Pinpoint the cell where the given text exists, returning its (x, y) midpoint coordinate. 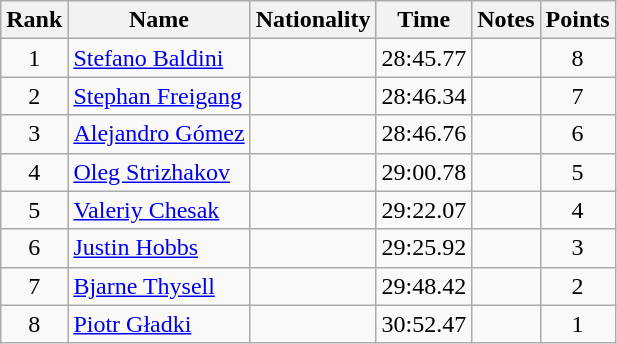
29:48.42 (424, 286)
Stefano Baldini (159, 58)
Justin Hobbs (159, 248)
Oleg Strizhakov (159, 172)
Time (424, 20)
29:22.07 (424, 210)
28:46.76 (424, 134)
29:00.78 (424, 172)
Rank (34, 20)
30:52.47 (424, 324)
Stephan Freigang (159, 96)
Nationality (313, 20)
Piotr Gładki (159, 324)
Notes (506, 20)
Alejandro Gómez (159, 134)
Name (159, 20)
Bjarne Thysell (159, 286)
28:45.77 (424, 58)
29:25.92 (424, 248)
28:46.34 (424, 96)
Valeriy Chesak (159, 210)
Points (578, 20)
